Identify which cell holds the provided text, then report its (x, y) central coordinate. 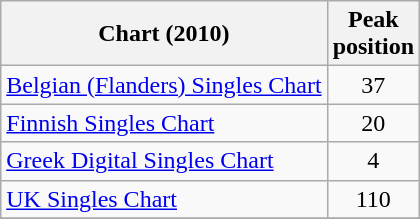
UK Singles Chart (164, 199)
37 (373, 85)
20 (373, 123)
Chart (2010) (164, 34)
Finnish Singles Chart (164, 123)
Belgian (Flanders) Singles Chart (164, 85)
4 (373, 161)
Peakposition (373, 34)
Greek Digital Singles Chart (164, 161)
110 (373, 199)
